Pinpoint the cell where the given text exists, returning its (x, y) midpoint coordinate. 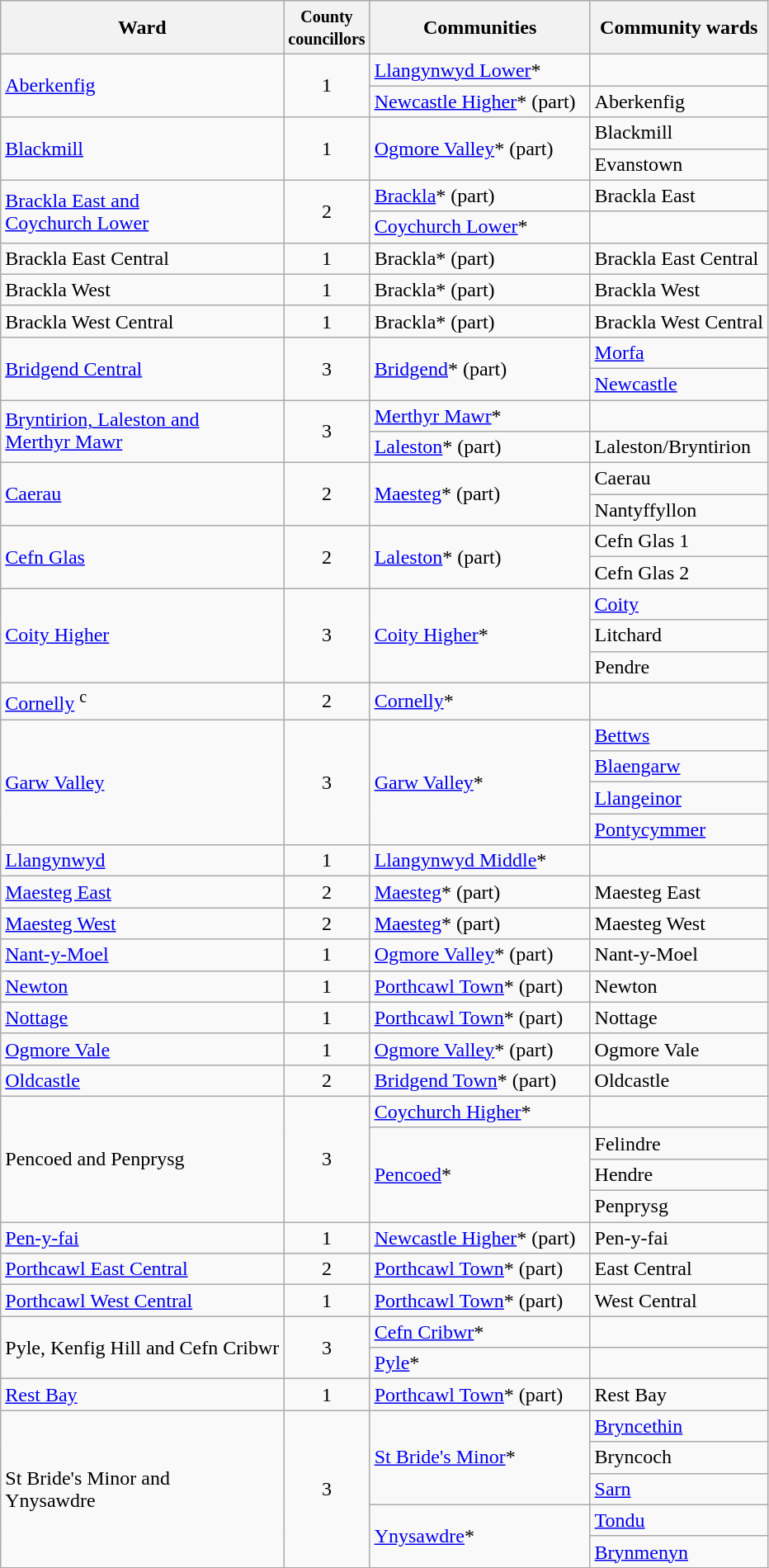
Sarn (678, 1489)
Bryncoch (678, 1457)
Coity (678, 604)
Bryncethin (678, 1426)
West Central (678, 1301)
Litchard (678, 635)
Cornelly* (480, 701)
Nantyffyllon (678, 510)
Pontycymmer (678, 829)
Llangynwyd Lower* (480, 70)
Pyle, Kenfig Hill and Cefn Cribwr (142, 1348)
Cefn Glas (142, 557)
Ynysawdre* (480, 1536)
Morfa (678, 352)
Blaengarw (678, 767)
Coychurch Higher* (480, 1112)
Communities (480, 28)
Penprysg (678, 1207)
East Central (678, 1269)
Cefn Glas 1 (678, 541)
Llangeinor (678, 798)
Coity Higher (142, 635)
Cefn Cribwr* (480, 1332)
Bettws (678, 735)
Cornelly c (142, 701)
Cefn Glas 2 (678, 573)
Pencoed and Penprysg (142, 1159)
St Bride's Minor andYnysawdre (142, 1489)
Tondu (678, 1520)
Porthcawl East Central (142, 1269)
St Bride's Minor* (480, 1457)
Hendre (678, 1174)
Community wards (678, 28)
Coity Higher* (480, 635)
Bridgend Central (142, 368)
Llangynwyd Middle* (480, 861)
Brackla East andCoychurch Lower (142, 211)
Felindre (678, 1143)
Bridgend* (part) (480, 368)
Garw Valley (142, 782)
Porthcawl West Central (142, 1301)
Laleston/Bryntirion (678, 447)
Brackla East (678, 196)
Coychurch Lower* (480, 227)
Garw Valley* (480, 782)
Newcastle (678, 384)
Brynmenyn (678, 1551)
Pyle* (480, 1363)
Pendre (678, 667)
Bryntirion, Laleston andMerthyr Mawr (142, 431)
Countycouncillors (327, 28)
Ward (142, 28)
Merthyr Mawr* (480, 415)
Llangynwyd (142, 861)
Bridgend Town* (part) (480, 1080)
Pencoed* (480, 1174)
Evanstown (678, 164)
